Locate the cell with the specified text and output its (x, y) center coordinate. 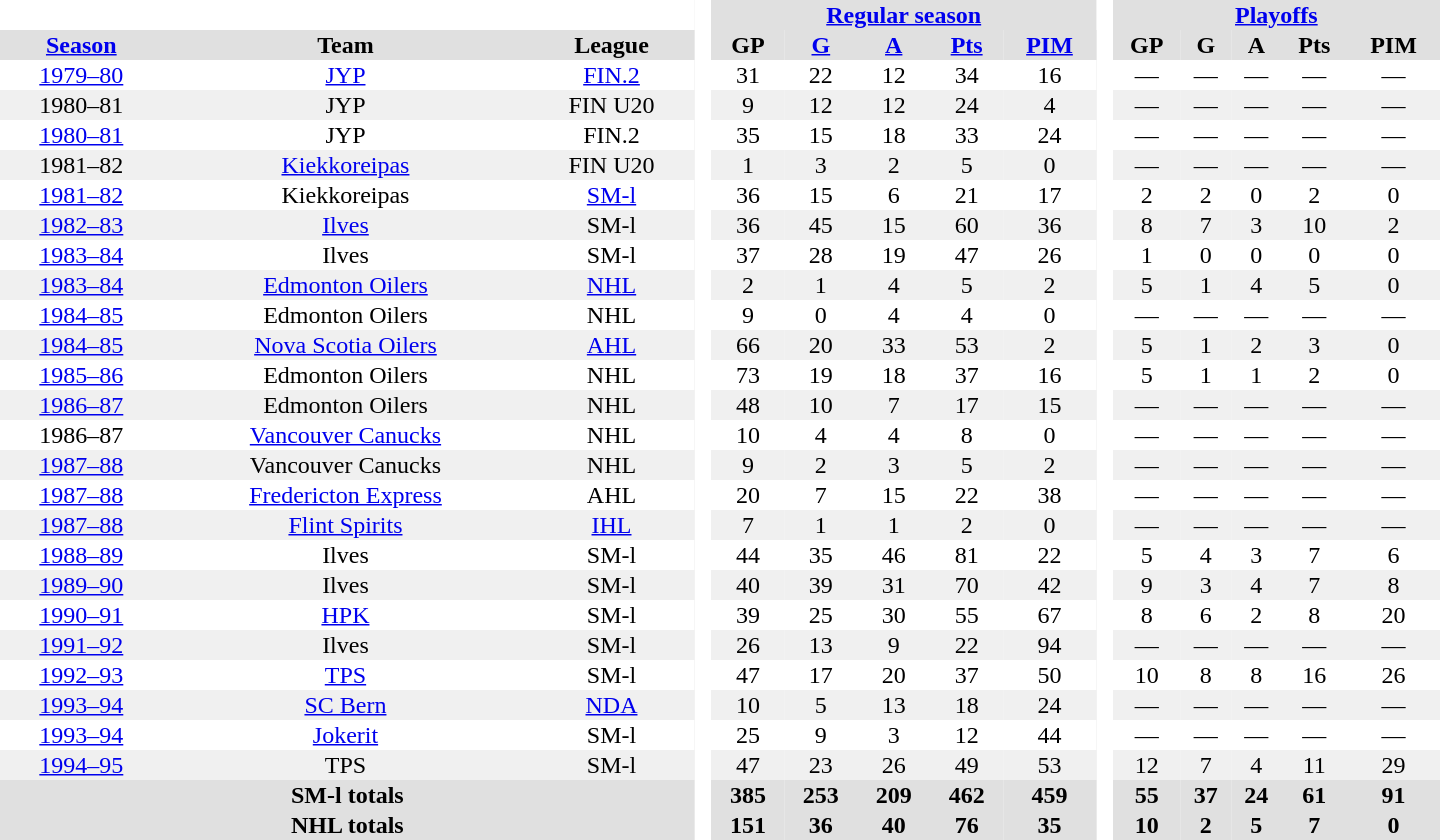
91 (1394, 795)
60 (966, 225)
Playoffs (1276, 15)
SC Bern (346, 705)
73 (748, 375)
21 (966, 195)
385 (748, 795)
NDA (611, 705)
11 (1314, 765)
34 (966, 75)
66 (748, 345)
81 (966, 555)
Nova Scotia Oilers (346, 345)
38 (1050, 495)
209 (894, 795)
462 (966, 795)
1991–92 (82, 645)
IHL (611, 525)
459 (1050, 795)
45 (820, 225)
Jokerit (346, 735)
1992–93 (82, 675)
29 (1394, 765)
61 (1314, 795)
67 (1050, 615)
46 (894, 555)
49 (966, 765)
HPK (346, 615)
1982–83 (82, 225)
94 (1050, 645)
76 (966, 825)
Team (346, 45)
253 (820, 795)
23 (820, 765)
48 (748, 405)
42 (1050, 585)
SM-l totals (348, 795)
NHL totals (348, 825)
28 (820, 255)
Fredericton Express (346, 495)
Season (82, 45)
Flint Spirits (346, 525)
1989–90 (82, 585)
151 (748, 825)
50 (1050, 675)
1988–89 (82, 555)
1990–91 (82, 615)
1979–80 (82, 75)
League (611, 45)
1994–95 (82, 765)
70 (966, 585)
Regular season (904, 15)
1985–86 (82, 375)
30 (894, 615)
